Pinpoint the cell where the given text exists, returning its [X, Y] midpoint coordinate. 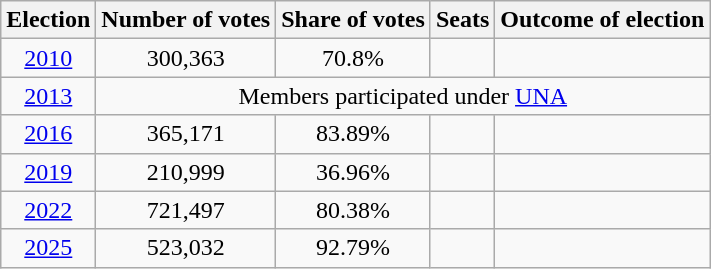
210,999 [186, 172]
Number of votes [186, 20]
523,032 [186, 248]
2019 [48, 172]
Members participated under UNA [403, 96]
70.8% [354, 58]
36.96% [354, 172]
Election [48, 20]
2013 [48, 96]
2016 [48, 134]
365,171 [186, 134]
Share of votes [354, 20]
Outcome of election [602, 20]
2025 [48, 248]
92.79% [354, 248]
83.89% [354, 134]
Seats [462, 20]
721,497 [186, 210]
2010 [48, 58]
80.38% [354, 210]
300,363 [186, 58]
2022 [48, 210]
